Determine the [X, Y] coordinate at the center of the cell enclosing the given text.  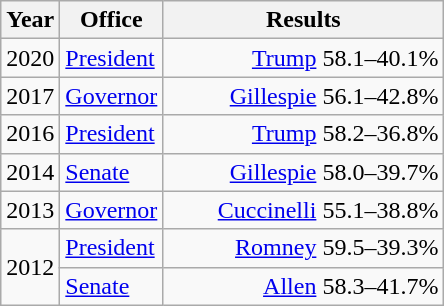
Gillespie 56.1–42.8% [304, 96]
2012 [30, 267]
2016 [30, 134]
Cuccinelli 55.1–38.8% [304, 210]
Trump 58.1–40.1% [304, 58]
Gillespie 58.0–39.7% [304, 172]
2013 [30, 210]
2014 [30, 172]
Allen 58.3–41.7% [304, 286]
2020 [30, 58]
Office [112, 20]
Trump 58.2–36.8% [304, 134]
2017 [30, 96]
Year [30, 20]
Results [304, 20]
Romney 59.5–39.3% [304, 248]
